Provide the (x, y) coordinate of the cell's center where the given text is located.  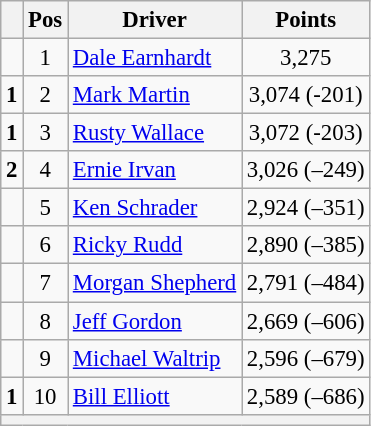
9 (46, 358)
Pos (46, 20)
8 (46, 321)
3,072 (-203) (306, 133)
Morgan Shepherd (155, 283)
3,074 (-201) (306, 95)
Ricky Rudd (155, 245)
2,596 (–679) (306, 358)
2,924 (–351) (306, 208)
Driver (155, 20)
Michael Waltrip (155, 358)
Jeff Gordon (155, 321)
Dale Earnhardt (155, 58)
7 (46, 283)
4 (46, 170)
Rusty Wallace (155, 133)
10 (46, 396)
Points (306, 20)
2,669 (–606) (306, 321)
5 (46, 208)
Mark Martin (155, 95)
Ken Schrader (155, 208)
Ernie Irvan (155, 170)
3 (46, 133)
2,890 (–385) (306, 245)
Bill Elliott (155, 396)
2,589 (–686) (306, 396)
3,275 (306, 58)
6 (46, 245)
2,791 (–484) (306, 283)
3,026 (–249) (306, 170)
